Detect which cell encompasses the target text, then output its (x, y) center coordinate. 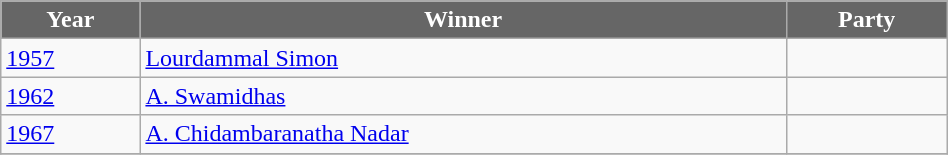
A. Chidambaranatha Nadar (463, 134)
Party (866, 20)
1967 (70, 134)
A. Swamidhas (463, 96)
1962 (70, 96)
1957 (70, 58)
Year (70, 20)
Lourdammal Simon (463, 58)
Winner (463, 20)
